From the cell containing the given text, extract its center point as (x, y) coordinate. 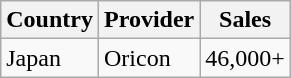
Oricon (148, 58)
Sales (246, 20)
Country (50, 20)
Japan (50, 58)
Provider (148, 20)
46,000+ (246, 58)
